Capture the cell that displays the provided text and extract its [X, Y] central coordinate. 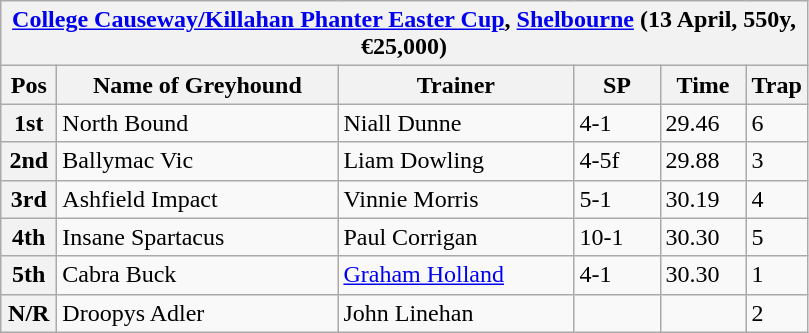
10-1 [617, 237]
John Linehan [456, 313]
2 [776, 313]
4th [29, 237]
5 [776, 237]
29.88 [703, 161]
Droopys Adler [198, 313]
Cabra Buck [198, 275]
Trainer [456, 85]
Liam Dowling [456, 161]
North Bound [198, 123]
30.19 [703, 199]
Trap [776, 85]
SP [617, 85]
Ashfield Impact [198, 199]
Pos [29, 85]
5th [29, 275]
4 [776, 199]
Niall Dunne [456, 123]
College Causeway/Killahan Phanter Easter Cup, Shelbourne (13 April, 550y, €25,000) [404, 34]
Time [703, 85]
4-5f [617, 161]
1 [776, 275]
6 [776, 123]
3rd [29, 199]
N/R [29, 313]
1st [29, 123]
Name of Greyhound [198, 85]
Ballymac Vic [198, 161]
Graham Holland [456, 275]
Paul Corrigan [456, 237]
2nd [29, 161]
Vinnie Morris [456, 199]
3 [776, 161]
29.46 [703, 123]
Insane Spartacus [198, 237]
5-1 [617, 199]
